Determine the [x, y] coordinate at the center of the cell enclosing the given text.  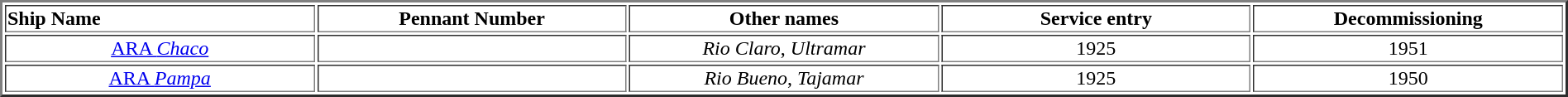
Rio Claro, Ultramar [784, 48]
1951 [1408, 48]
ARA Pampa [160, 78]
ARA Chaco [160, 48]
Pennant Number [471, 18]
Other names [784, 18]
Rio Bueno, Tajamar [784, 78]
Ship Name [160, 18]
Service entry [1096, 18]
Decommissioning [1408, 18]
1950 [1408, 78]
